Locate the cell with the specified text and output its [x, y] center coordinate. 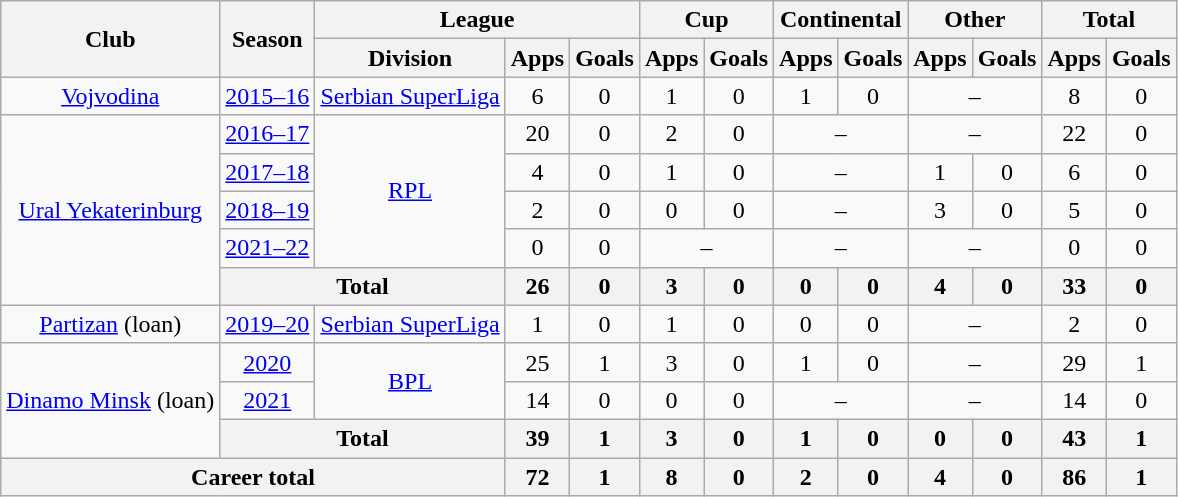
22 [1074, 134]
2016–17 [268, 134]
26 [537, 286]
RPL [410, 191]
2018–19 [268, 210]
Cup [706, 20]
86 [1074, 477]
20 [537, 134]
2017–18 [268, 172]
Vojvodina [110, 96]
2021–22 [268, 248]
43 [1074, 438]
Club [110, 39]
Season [268, 39]
29 [1074, 362]
2019–20 [268, 324]
33 [1074, 286]
2021 [268, 400]
BPL [410, 381]
Other [975, 20]
Division [410, 58]
Dinamo Minsk (loan) [110, 400]
25 [537, 362]
39 [537, 438]
2020 [268, 362]
League [478, 20]
Continental [841, 20]
Ural Yekaterinburg [110, 210]
72 [537, 477]
Partizan (loan) [110, 324]
2015–16 [268, 96]
Career total [253, 477]
5 [1074, 210]
